For the text-containing cell, return its midpoint in (X, Y) coordinate format. 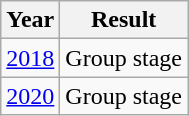
Result (124, 20)
Year (30, 20)
2020 (30, 96)
2018 (30, 58)
